Capture the cell that displays the provided text and extract its (x, y) central coordinate. 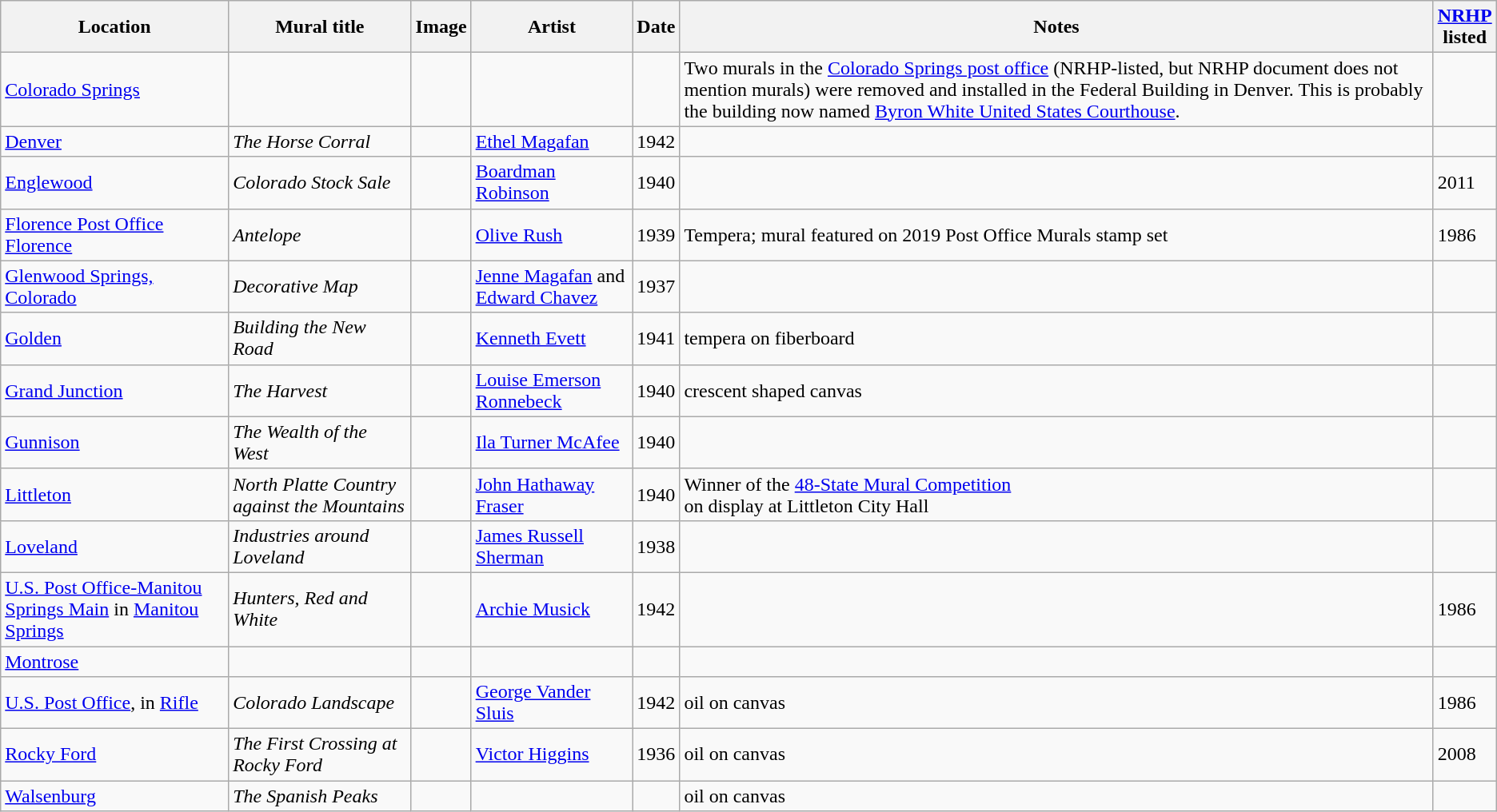
Winner of the 48-State Mural Competitionon display at Littleton City Hall (1056, 494)
Colorado Stock Sale (320, 182)
U.S. Post Office, in Rifle (115, 703)
Tempera; mural featured on 2019 Post Office Murals stamp set (1056, 235)
Walsenburg (115, 796)
Olive Rush (552, 235)
2008 (1465, 754)
The Harvest (320, 390)
Rocky Ford (115, 754)
The Wealth of the West (320, 443)
crescent shaped canvas (1056, 390)
Kenneth Evett (552, 339)
Victor Higgins (552, 754)
Location (115, 27)
Denver (115, 141)
The Horse Corral (320, 141)
The Spanish Peaks (320, 796)
Hunters, Red and White (320, 609)
Boardman Robinson (552, 182)
George Vander Sluis (552, 703)
Date (656, 27)
Antelope (320, 235)
1938 (656, 547)
Notes (1056, 27)
1939 (656, 235)
NRHPlisted (1465, 27)
Jenne Magafan and Edward Chavez (552, 286)
tempera on fiberboard (1056, 339)
Florence Post OfficeFlorence (115, 235)
Colorado Landscape (320, 703)
Gunnison (115, 443)
Littleton (115, 494)
Building the New Road (320, 339)
John Hathaway Fraser (552, 494)
Englewood (115, 182)
Grand Junction (115, 390)
1937 (656, 286)
1941 (656, 339)
Loveland (115, 547)
Montrose (115, 661)
Golden (115, 339)
North Platte Country against the Mountains (320, 494)
Industries around Loveland (320, 547)
Colorado Springs (115, 90)
2011 (1465, 182)
Decorative Map (320, 286)
Artist (552, 27)
Ethel Magafan (552, 141)
The First Crossing at Rocky Ford (320, 754)
Archie Musick (552, 609)
James Russell Sherman (552, 547)
Ila Turner McAfee (552, 443)
Glenwood Springs, Colorado (115, 286)
Image (441, 27)
Louise Emerson Ronnebeck (552, 390)
Mural title (320, 27)
1936 (656, 754)
U.S. Post Office-Manitou Springs Main in Manitou Springs (115, 609)
